Return the [X, Y] coordinate for the center point of the cell that contains the specified text.  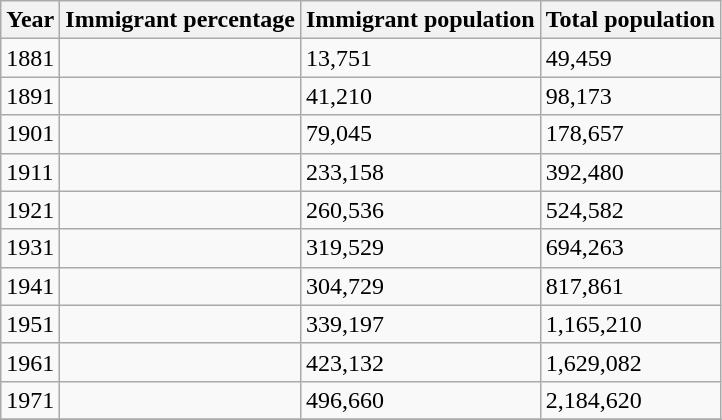
1,165,210 [630, 324]
1891 [30, 96]
79,045 [420, 134]
1961 [30, 362]
1,629,082 [630, 362]
304,729 [420, 286]
496,660 [420, 400]
423,132 [420, 362]
Immigrant percentage [180, 20]
1911 [30, 172]
339,197 [420, 324]
524,582 [630, 210]
13,751 [420, 58]
98,173 [630, 96]
49,459 [630, 58]
1881 [30, 58]
233,158 [420, 172]
1941 [30, 286]
1921 [30, 210]
178,657 [630, 134]
Year [30, 20]
2,184,620 [630, 400]
1931 [30, 248]
817,861 [630, 286]
1971 [30, 400]
Total population [630, 20]
1951 [30, 324]
694,263 [630, 248]
319,529 [420, 248]
392,480 [630, 172]
260,536 [420, 210]
Immigrant population [420, 20]
1901 [30, 134]
41,210 [420, 96]
